Determine the (x, y) coordinate at the center of the cell enclosing the given text.  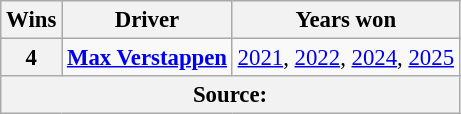
Years won (346, 20)
Source: (230, 95)
2021, 2022, 2024, 2025 (346, 58)
Driver (148, 20)
4 (32, 58)
Max Verstappen (148, 58)
Wins (32, 20)
